Return the [x, y] coordinate for the center point of the cell that contains the specified text.  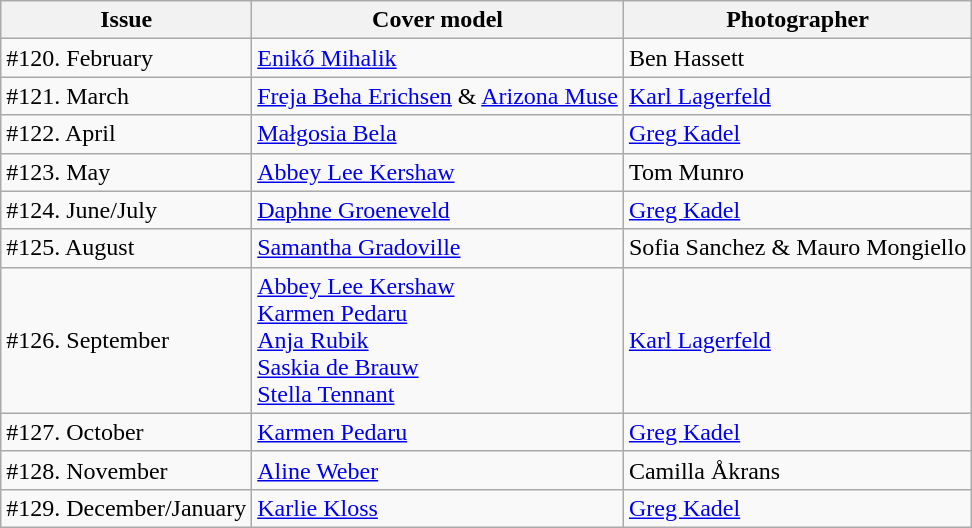
#124. June/July [126, 210]
#128. November [126, 470]
Enikő Mihalik [438, 58]
Photographer [797, 20]
Daphne Groeneveld [438, 210]
#129. December/January [126, 508]
Aline Weber [438, 470]
#120. February [126, 58]
Ben Hassett [797, 58]
#122. April [126, 134]
Freja Beha Erichsen & Arizona Muse [438, 96]
Tom Munro [797, 172]
Issue [126, 20]
#125. August [126, 248]
Cover model [438, 20]
#123. May [126, 172]
Sofia Sanchez & Mauro Mongiello [797, 248]
Abbey Lee Kershaw [438, 172]
Samantha Gradoville [438, 248]
Karlie Kloss [438, 508]
Małgosia Bela [438, 134]
Abbey Lee KershawKarmen PedaruAnja RubikSaskia de BrauwStella Tennant [438, 340]
#127. October [126, 432]
Karmen Pedaru [438, 432]
#121. March [126, 96]
#126. September [126, 340]
Camilla Åkrans [797, 470]
